Identify which cell holds the provided text, then report its [X, Y] central coordinate. 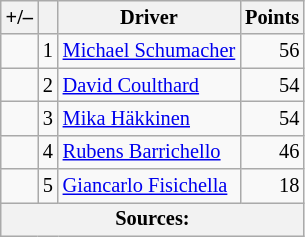
Driver [149, 17]
Rubens Barrichello [149, 152]
1 [48, 51]
3 [48, 118]
Michael Schumacher [149, 51]
4 [48, 152]
Giancarlo Fisichella [149, 186]
56 [272, 51]
18 [272, 186]
46 [272, 152]
Mika Häkkinen [149, 118]
2 [48, 85]
Points [272, 17]
+/– [20, 17]
David Coulthard [149, 85]
Sources: [152, 219]
5 [48, 186]
